For the text-containing cell, return its midpoint in [x, y] coordinate format. 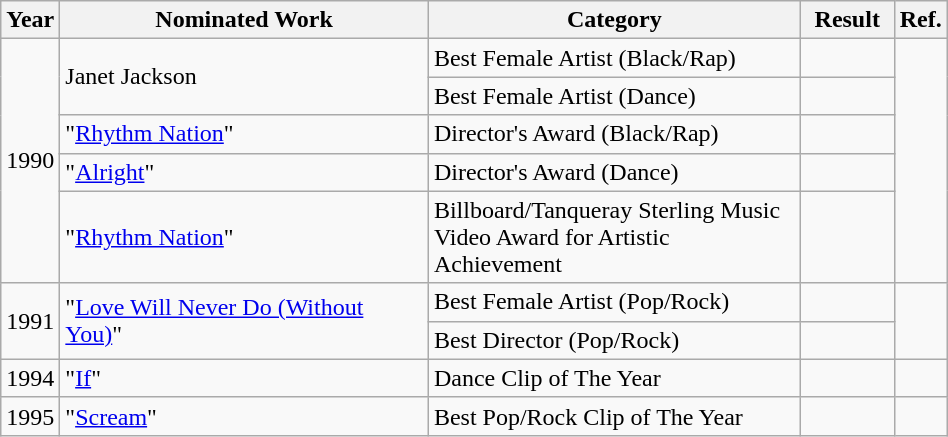
Dance Clip of The Year [614, 378]
1991 [30, 321]
Janet Jackson [244, 77]
1990 [30, 161]
Nominated Work [244, 20]
Director's Award (Black/Rap) [614, 134]
1995 [30, 416]
Director's Award (Dance) [614, 172]
Billboard/Tanqueray Sterling Music Video Award for Artistic Achievement [614, 237]
Ref. [920, 20]
Best Female Artist (Pop/Rock) [614, 302]
Category [614, 20]
1994 [30, 378]
"Scream" [244, 416]
Result [847, 20]
"Alright" [244, 172]
"Love Will Never Do (Without You)" [244, 321]
Year [30, 20]
Best Director (Pop/Rock) [614, 340]
"If" [244, 378]
Best Pop/Rock Clip of The Year [614, 416]
Best Female Artist (Black/Rap) [614, 58]
Best Female Artist (Dance) [614, 96]
